Capture the cell that displays the provided text and extract its [X, Y] central coordinate. 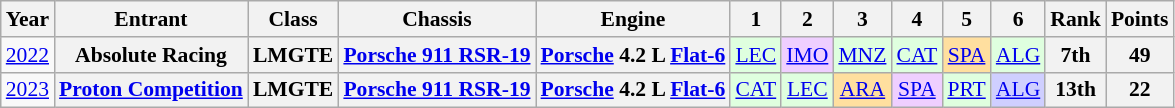
2023 [28, 90]
4 [916, 19]
Engine [634, 19]
MNZ [862, 55]
5 [966, 19]
6 [1018, 19]
Entrant [151, 19]
2022 [28, 55]
Chassis [436, 19]
Absolute Racing [151, 55]
3 [862, 19]
IMO [807, 55]
ARA [862, 90]
2 [807, 19]
7th [1076, 55]
Points [1140, 19]
PRT [966, 90]
Proton Competition [151, 90]
1 [756, 19]
Class [293, 19]
Rank [1076, 19]
13th [1076, 90]
22 [1140, 90]
49 [1140, 55]
Year [28, 19]
